For the text-containing cell, return its midpoint in [x, y] coordinate format. 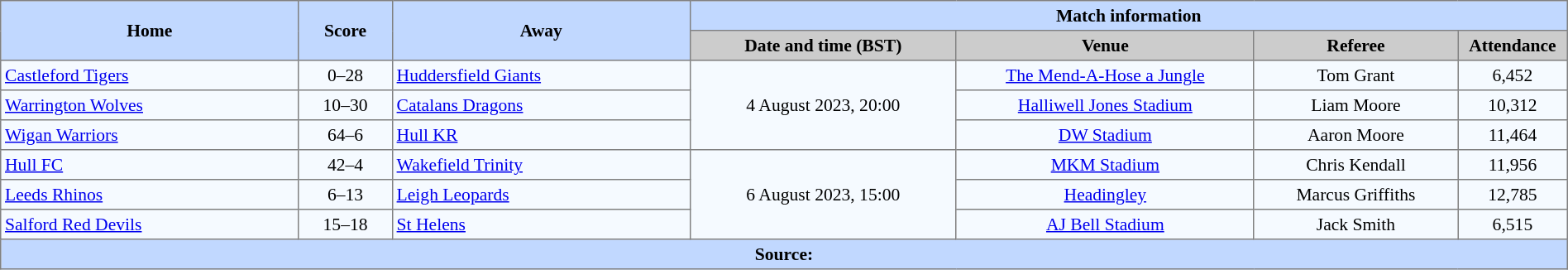
Liam Moore [1355, 105]
Away [541, 31]
42–4 [346, 165]
Headingley [1105, 195]
Tom Grant [1355, 75]
11,956 [1513, 165]
DW Stadium [1105, 135]
11,464 [1513, 135]
0–28 [346, 75]
15–18 [346, 224]
Halliwell Jones Stadium [1105, 105]
AJ Bell Stadium [1105, 224]
Leigh Leopards [541, 195]
6,515 [1513, 224]
Huddersfield Giants [541, 75]
Attendance [1513, 46]
Home [150, 31]
Catalans Dragons [541, 105]
Hull FC [150, 165]
Warrington Wolves [150, 105]
10,312 [1513, 105]
Salford Red Devils [150, 224]
Jack Smith [1355, 224]
Wigan Warriors [150, 135]
64–6 [346, 135]
MKM Stadium [1105, 165]
6–13 [346, 195]
Score [346, 31]
6 August 2023, 15:00 [823, 195]
Source: [784, 254]
12,785 [1513, 195]
Date and time (BST) [823, 46]
Aaron Moore [1355, 135]
Venue [1105, 46]
Leeds Rhinos [150, 195]
Chris Kendall [1355, 165]
Marcus Griffiths [1355, 195]
10–30 [346, 105]
4 August 2023, 20:00 [823, 105]
Hull KR [541, 135]
Wakefield Trinity [541, 165]
6,452 [1513, 75]
Match information [1128, 16]
Referee [1355, 46]
Castleford Tigers [150, 75]
The Mend-A-Hose a Jungle [1105, 75]
St Helens [541, 224]
